Extract the (X, Y) coordinate from the center of the cell holding the provided text.  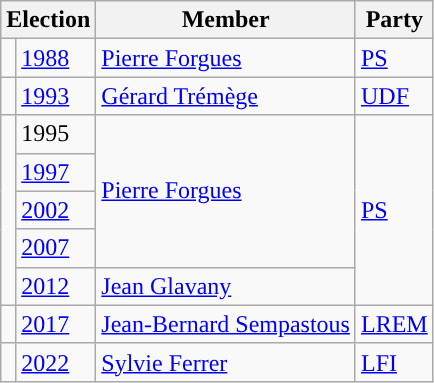
2002 (56, 210)
LFI (394, 362)
1993 (56, 96)
1995 (56, 134)
1997 (56, 172)
Jean-Bernard Sempastous (226, 324)
Jean Glavany (226, 286)
Party (394, 20)
Sylvie Ferrer (226, 362)
2012 (56, 286)
UDF (394, 96)
LREM (394, 324)
Gérard Trémège (226, 96)
1988 (56, 58)
2017 (56, 324)
2007 (56, 248)
2022 (56, 362)
Member (226, 20)
Election (48, 20)
